Find where the given text appears and provide that cell's center as [x, y] coordinate. 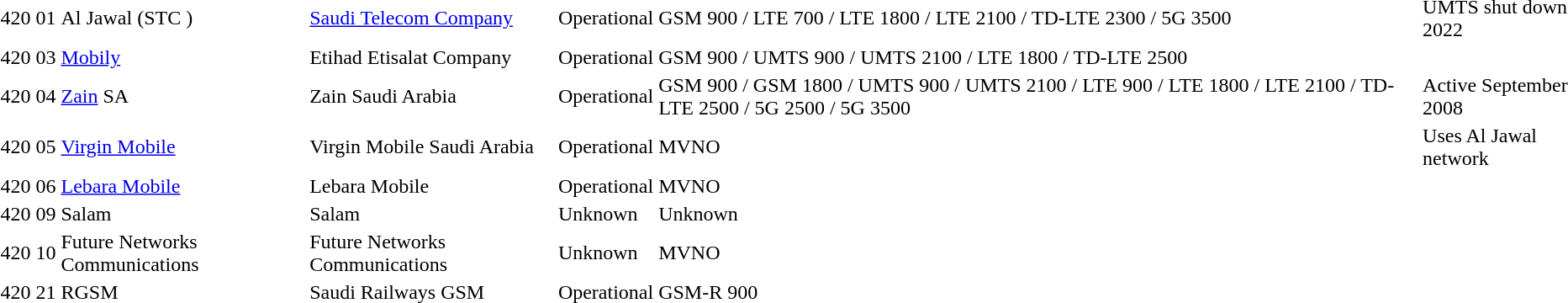
Virgin Mobile Saudi Arabia [432, 146]
Virgin Mobile [183, 146]
Mobily [183, 57]
05 [45, 146]
04 [45, 96]
Zain Saudi Arabia [432, 96]
03 [45, 57]
GSM 900 / UMTS 900 / UMTS 2100 / LTE 1800 / TD-LTE 2500 [1038, 57]
06 [45, 186]
09 [45, 214]
10 [45, 252]
Zain SA [183, 96]
GSM 900 / GSM 1800 / UMTS 900 / UMTS 2100 / LTE 900 / LTE 1800 / LTE 2100 / TD-LTE 2500 / 5G 2500 / 5G 3500 [1038, 96]
Etihad Etisalat Company [432, 57]
